Return [X, Y] of the center of cell containing provided text 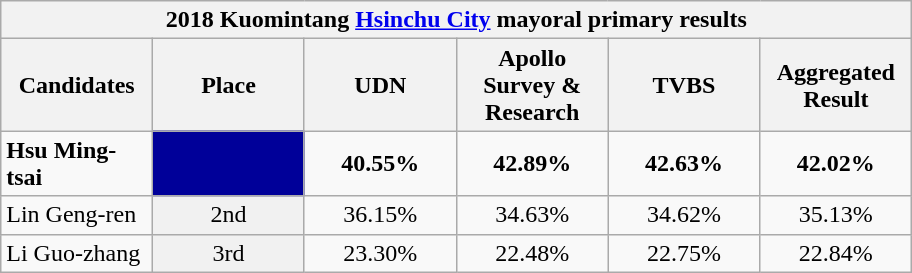
UDN [380, 85]
2nd [229, 215]
40.55% [380, 164]
Lin Geng-ren [77, 215]
Candidates [77, 85]
36.15% [380, 215]
34.63% [532, 215]
Place [229, 85]
3rd [229, 253]
34.62% [684, 215]
Aggregated Result [836, 85]
Hsu Ming-tsai [77, 164]
Apollo Survey & Research [532, 85]
35.13% [836, 215]
22.75% [684, 253]
2018 Kuomintang Hsinchu City mayoral primary results [456, 20]
22.84% [836, 253]
42.02% [836, 164]
23.30% [380, 253]
Li Guo-zhang [77, 253]
22.48% [532, 253]
42.89% [532, 164]
TVBS [684, 85]
42.63% [684, 164]
